Extract the (X, Y) coordinate from the center of the cell holding the provided text.  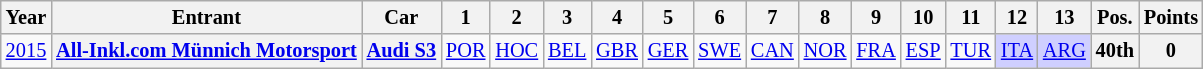
GBR (617, 51)
6 (720, 17)
POR (466, 51)
12 (1017, 17)
Audi S3 (402, 51)
Entrant (206, 17)
5 (668, 17)
1 (466, 17)
7 (772, 17)
CAN (772, 51)
10 (924, 17)
Pos. (1115, 17)
BEL (567, 51)
Car (402, 17)
2 (516, 17)
2015 (26, 51)
Year (26, 17)
8 (826, 17)
0 (1171, 51)
FRA (876, 51)
HOC (516, 51)
11 (971, 17)
SWE (720, 51)
13 (1064, 17)
ITA (1017, 51)
9 (876, 17)
3 (567, 17)
NOR (826, 51)
GER (668, 51)
40th (1115, 51)
ESP (924, 51)
All-Inkl.com Münnich Motorsport (206, 51)
4 (617, 17)
TUR (971, 51)
ARG (1064, 51)
Points (1171, 17)
